Capture the cell that displays the provided text and extract its (x, y) central coordinate. 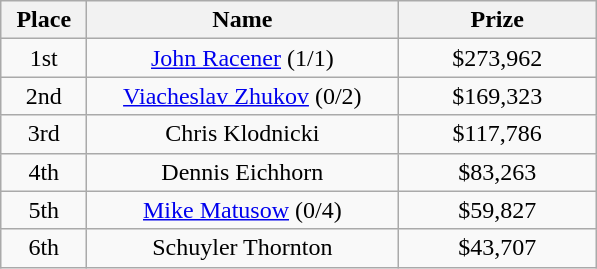
$117,786 (498, 134)
$273,962 (498, 58)
Schuyler Thornton (242, 248)
Mike Matusow (0/4) (242, 210)
Dennis Eichhorn (242, 172)
4th (44, 172)
Name (242, 20)
$59,827 (498, 210)
Chris Klodnicki (242, 134)
5th (44, 210)
Viacheslav Zhukov (0/2) (242, 96)
3rd (44, 134)
6th (44, 248)
John Racener (1/1) (242, 58)
$169,323 (498, 96)
1st (44, 58)
Prize (498, 20)
$43,707 (498, 248)
$83,263 (498, 172)
2nd (44, 96)
Place (44, 20)
